Extract the (x, y) coordinate from the center of the cell holding the provided text.  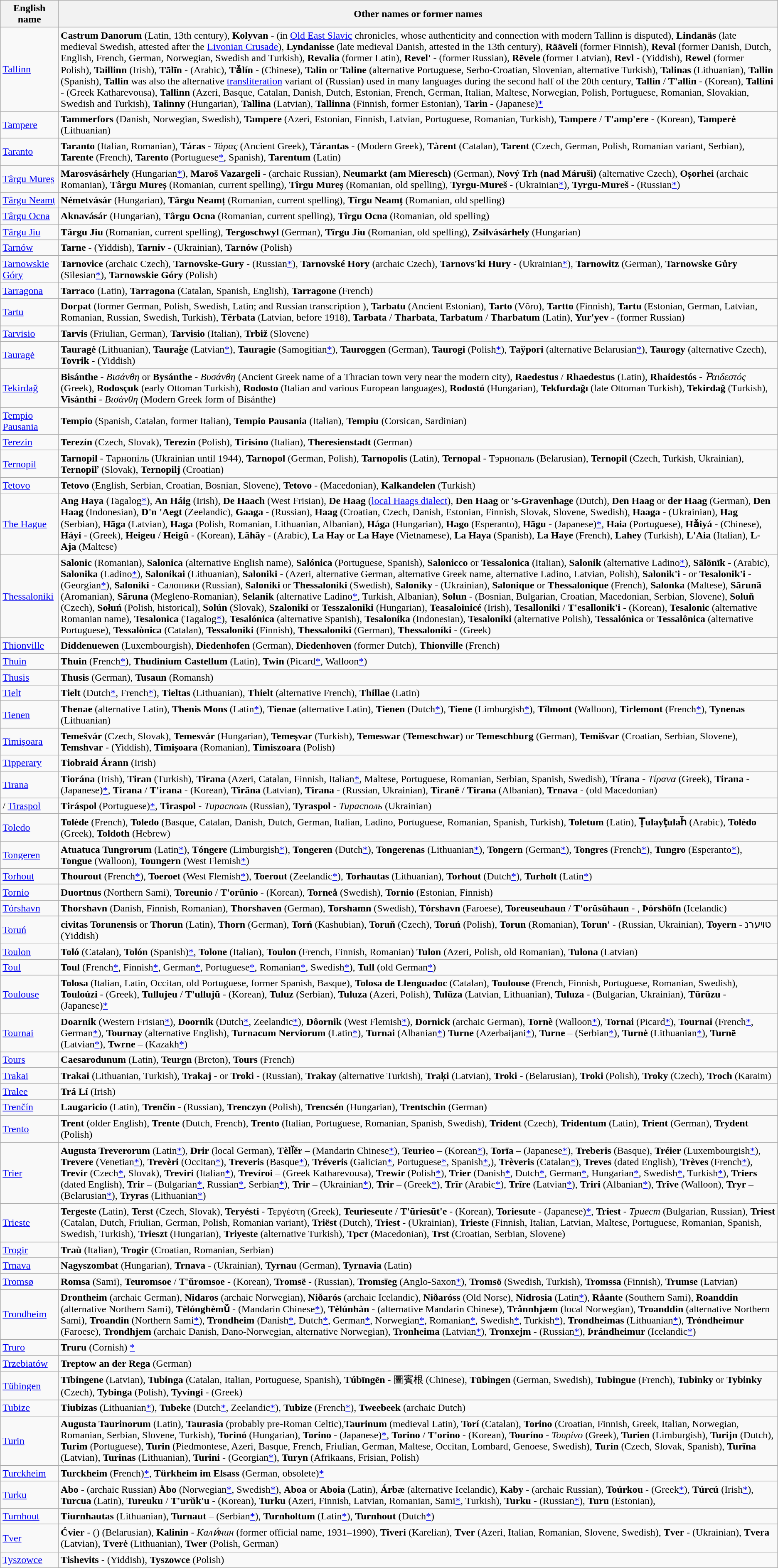
Terezín (30, 442)
Tiubizas (Lithuanian*), Tubeke (Dutch*, Zeelandic*), Tubize (French*), Tweebeek (archaic Dutch) (418, 1408)
Tallinn (30, 69)
Tübingen (30, 1386)
Tempio (Spanish, Catalan, former Italian), Tempio Pausania (Italian), Tempiu (Corsican, Sardinian) (418, 421)
Toul (French*, Finnish*, German*, Portuguese*, Romanian*, Swedish*), Tull (old German*) (418, 968)
Nagyszombat (Hungarian), Trnava - (Ukrainian), Tyrnau (German), Tyrnavia (Latin) (418, 1266)
Toulon (30, 952)
Timișoara (30, 742)
Tver (30, 1538)
Trenčín (30, 1107)
Tornio (30, 892)
Trier (30, 1173)
The Hague (30, 524)
Aknavásár (Hungarian), Târgu Ocna (Romanian, current spelling), Tîrgu Ocna (Romanian, old spelling) (418, 216)
Tetovo (30, 485)
Trieste (30, 1223)
Thessaloniki (30, 596)
Tours (30, 1060)
Torhout (30, 877)
Truro (30, 1347)
Treptow an der Rega (German) (418, 1363)
Turku (30, 1494)
Thourout (French*), Toeroet (West Flemish*), Toerout (Zeelandic*), Torhautas (Lithuanian), Torhout (Dutch*), Turholt (Latin*) (418, 877)
Taranto (30, 151)
Tiurnhautas (Lithuanian), Turnaut – (Serbian*), Turnholtum (Latin*), Turnhout (Dutch*) (418, 1516)
Tarvis (Friulian, German), Tarvisio (Italian), Trbiž (Slovene) (418, 333)
Turin (30, 1440)
Turckheim (French)*, Türkheim im Elsass (German, obsolete)* (418, 1473)
Truru (Cornish) * (418, 1347)
Tubize (30, 1408)
Tekirdağ (30, 388)
Tournai (30, 1033)
Târgu Jiu (Romanian, current spelling), Tergoschwyl (German), Tîrgu Jiu (Romanian, old spelling), Zsilvásárhely (Hungarian) (418, 232)
Terezín (Czech, Slovak), Terezin (Polish), Tirisino (Italian), Theresienstadt (German) (418, 442)
Tarragona (30, 291)
Diddenuewen (Luxembourgish), Diedenhofen (German), Diedenhoven (former Dutch), Thionville (French) (418, 646)
Tarvisio (30, 333)
Tiobraid Árann (Irish) (418, 763)
Trakai (30, 1076)
Thusis (30, 677)
Other names or former names (418, 14)
Thuin (French*), Thudinium Castellum (Latin), Twin (Picard*, Walloon*) (418, 662)
Târgu Jiu (30, 232)
Trento (30, 1128)
Tetovo (English, Serbian, Croatian, Bosnian, Slovene), Tetovo - (Macedonian), Kalkandelen (Turkish) (418, 485)
Tongeren (30, 855)
Târgu Neamț (30, 200)
Turnhout (30, 1516)
Trnava (30, 1266)
Tromsø (30, 1282)
Tempio Pausania (30, 421)
Tienen (30, 714)
English name (30, 14)
Toledo (30, 827)
Thuin (30, 662)
Tampere (30, 125)
/ Tiraspol (30, 806)
Caesarodunum (Latin), Teurgn (Breton), Tours (French) (418, 1060)
Trzebiatów (30, 1363)
Trá Lí (Irish) (418, 1091)
Traù (Italian), Trogir (Croatian, Romanian, Serbian) (418, 1250)
Tauragė (30, 355)
Tipperary (30, 763)
Trondheim (30, 1315)
Németvásár (Hungarian), Târgu Neamț (Romanian, current spelling), Tîrgu Neamț (Romanian, old spelling) (418, 200)
Tirana (30, 784)
Tartu (30, 312)
Tielt (Dutch*, French*), Tieltas (Lithuanian), Thielt (alternative French), Thillae (Latin) (418, 693)
Duortnus (Northern Sami), Toreunio / T'orŭnio - (Korean), Torneå (Swedish), Tornio (Estonian, Finnish) (418, 892)
Tarne - (Yiddish), Tarniv - (Ukrainian), Tarnów (Polish) (418, 248)
Tielt (30, 693)
Tiráspol (Portuguese)*, Tiraspol - Тирасполь (Russian), Tyraspol - Тирасполь (Ukrainian) (418, 806)
Thusis (German), Tusaun (Romansh) (418, 677)
Laugaricio (Latin), Trenčin - (Russian), Trenczyn (Polish), Trencsén (Hungarian), Trentschin (German) (418, 1107)
Toul (30, 968)
Târgu Mureș (30, 179)
Tarnów (30, 248)
Tarnowskie Góry (30, 269)
Turckheim (30, 1473)
Trogir (30, 1250)
Thionville (30, 646)
Toló (Catalan), Tolón (Spanish)*, Tolone (Italian), Toulon (French, Finnish, Romanian) Tulon (Azeri, Polish, old Romanian), Tulona (Latvian) (418, 952)
Tralee (30, 1091)
Toulouse (30, 995)
Tarraco (Latin), Tarragona (Catalan, Spanish, English), Tarragone (French) (418, 291)
Tishevits - (Yiddish), Tyszowce (Polish) (418, 1560)
Târgu Ocna (30, 216)
Tórshavn (30, 908)
Tyszowce (30, 1560)
Toruń (30, 930)
Ternopil (30, 464)
